Search for the cell housing the specified text and yield its [X, Y] center coordinate. 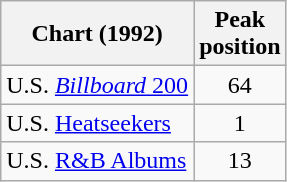
U.S. R&B Albums [98, 161]
Chart (1992) [98, 34]
Peakposition [240, 34]
1 [240, 123]
13 [240, 161]
U.S. Heatseekers [98, 123]
U.S. Billboard 200 [98, 85]
64 [240, 85]
